Scan for the cell matching the given text and deliver its [X, Y] coordinate at center. 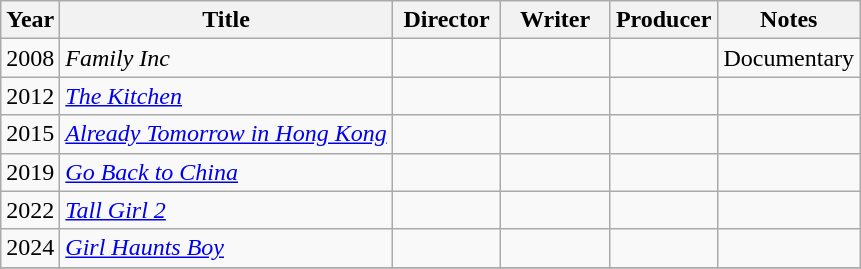
Title [226, 20]
2022 [30, 210]
Writer [556, 20]
Family Inc [226, 58]
Year [30, 20]
The Kitchen [226, 96]
2008 [30, 58]
2015 [30, 134]
Girl Haunts Boy [226, 248]
Documentary [789, 58]
Director [446, 20]
Notes [789, 20]
Already Tomorrow in Hong Kong [226, 134]
Go Back to China [226, 172]
2012 [30, 96]
Producer [664, 20]
Tall Girl 2 [226, 210]
2019 [30, 172]
2024 [30, 248]
